Identify which cell holds the provided text, then report its (X, Y) central coordinate. 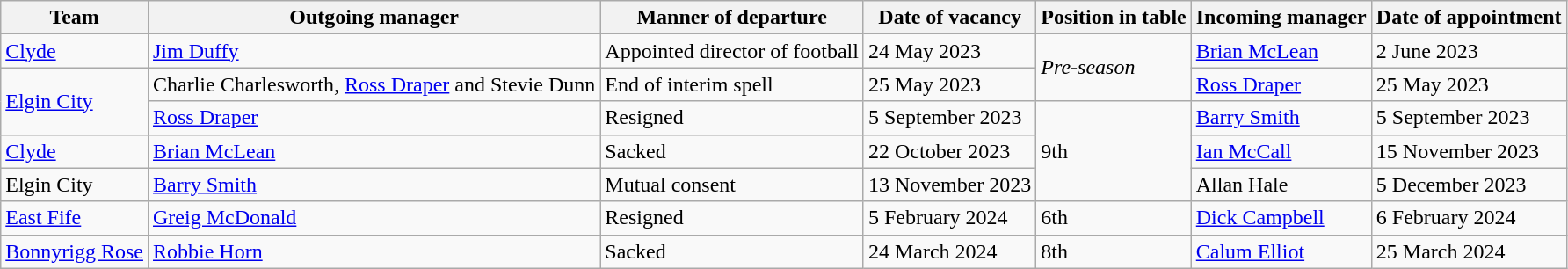
End of interim spell (732, 84)
Robbie Horn (374, 251)
Mutual consent (732, 185)
6 February 2024 (1469, 218)
Pre-season (1114, 68)
Outgoing manager (374, 18)
Date of vacancy (949, 18)
Charlie Charlesworth, Ross Draper and Stevie Dunn (374, 84)
Manner of departure (732, 18)
Incoming manager (1281, 18)
5 December 2023 (1469, 185)
Ian McCall (1281, 151)
24 March 2024 (949, 251)
9th (1114, 151)
Date of appointment (1469, 18)
5 February 2024 (949, 218)
25 March 2024 (1469, 251)
Greig McDonald (374, 218)
24 May 2023 (949, 51)
Appointed director of football (732, 51)
13 November 2023 (949, 185)
Bonnyrigg Rose (75, 251)
Jim Duffy (374, 51)
Dick Campbell (1281, 218)
15 November 2023 (1469, 151)
Position in table (1114, 18)
8th (1114, 251)
Team (75, 18)
East Fife (75, 218)
2 June 2023 (1469, 51)
Calum Elliot (1281, 251)
6th (1114, 218)
Allan Hale (1281, 185)
22 October 2023 (949, 151)
